Scan for the cell matching the given text and deliver its (X, Y) coordinate at center. 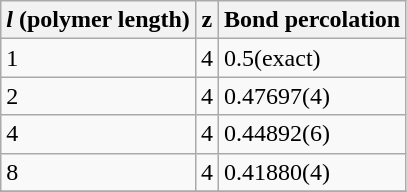
0.44892(6) (312, 134)
0.47697(4) (312, 96)
8 (98, 172)
2 (98, 96)
1 (98, 58)
0.41880(4) (312, 172)
0.5(exact) (312, 58)
Bond percolation (312, 20)
z (206, 20)
l (polymer length) (98, 20)
